Determine the (x, y) coordinate at the center of the cell enclosing the given text.  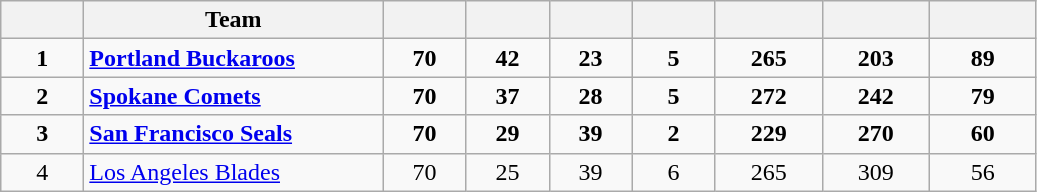
Spokane Comets (234, 96)
Los Angeles Blades (234, 172)
1 (42, 58)
3 (42, 134)
25 (508, 172)
37 (508, 96)
4 (42, 172)
242 (876, 96)
23 (590, 58)
28 (590, 96)
79 (982, 96)
272 (768, 96)
60 (982, 134)
Portland Buckaroos (234, 58)
309 (876, 172)
56 (982, 172)
270 (876, 134)
Team (234, 20)
San Francisco Seals (234, 134)
29 (508, 134)
229 (768, 134)
89 (982, 58)
6 (674, 172)
42 (508, 58)
203 (876, 58)
